Return (x, y) of the center of cell containing provided text 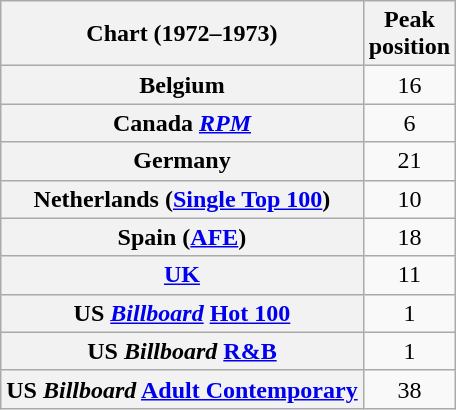
10 (409, 199)
US Billboard Adult Contemporary (182, 389)
Peakposition (409, 34)
US Billboard R&B (182, 351)
Netherlands (Single Top 100) (182, 199)
Belgium (182, 85)
UK (182, 275)
18 (409, 237)
21 (409, 161)
6 (409, 123)
US Billboard Hot 100 (182, 313)
16 (409, 85)
Germany (182, 161)
Chart (1972–1973) (182, 34)
38 (409, 389)
11 (409, 275)
Canada RPM (182, 123)
Spain (AFE) (182, 237)
